Search for the cell housing the specified text and yield its [x, y] center coordinate. 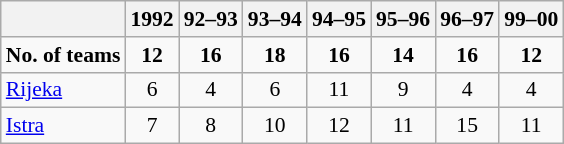
94–95 [339, 19]
Istra [64, 126]
1992 [152, 19]
18 [275, 55]
No. of teams [64, 55]
99–00 [531, 19]
95–96 [403, 19]
96–97 [467, 19]
93–94 [275, 19]
9 [403, 90]
14 [403, 55]
7 [152, 126]
Rijeka [64, 90]
10 [275, 126]
15 [467, 126]
92–93 [211, 19]
8 [211, 126]
